For the text-containing cell, return its midpoint in [x, y] coordinate format. 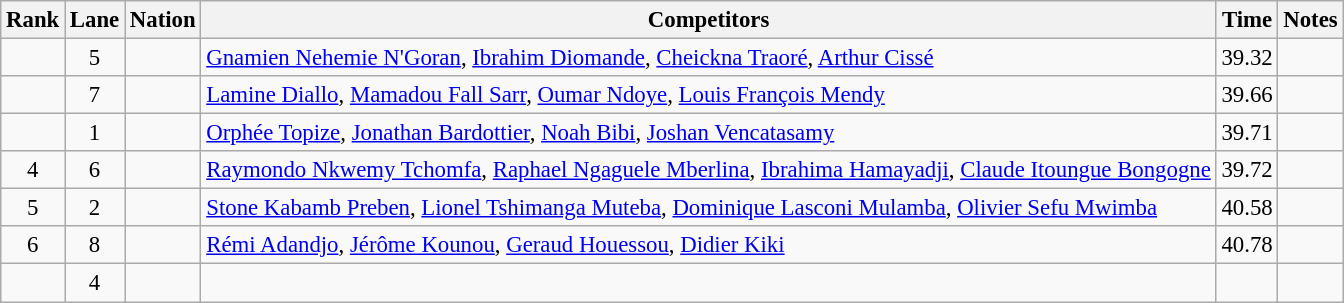
8 [95, 245]
Orphée Topize, Jonathan Bardottier, Noah Bibi, Joshan Vencatasamy [708, 133]
Lamine Diallo, Mamadou Fall Sarr, Oumar Ndoye, Louis François Mendy [708, 95]
40.78 [1247, 245]
39.71 [1247, 133]
39.32 [1247, 58]
39.72 [1247, 170]
Rank [33, 20]
Nation [163, 20]
40.58 [1247, 208]
2 [95, 208]
Time [1247, 20]
Notes [1310, 20]
Lane [95, 20]
39.66 [1247, 95]
Gnamien Nehemie N'Goran, Ibrahim Diomande, Cheickna Traoré, Arthur Cissé [708, 58]
7 [95, 95]
Raymondo Nkwemy Tchomfa, Raphael Ngaguele Mberlina, Ibrahima Hamayadji, Claude Itoungue Bongogne [708, 170]
Competitors [708, 20]
1 [95, 133]
Stone Kabamb Preben, Lionel Tshimanga Muteba, Dominique Lasconi Mulamba, Olivier Sefu Mwimba [708, 208]
Rémi Adandjo, Jérôme Kounou, Geraud Houessou, Didier Kiki [708, 245]
